Search for the cell housing the specified text and yield its (X, Y) center coordinate. 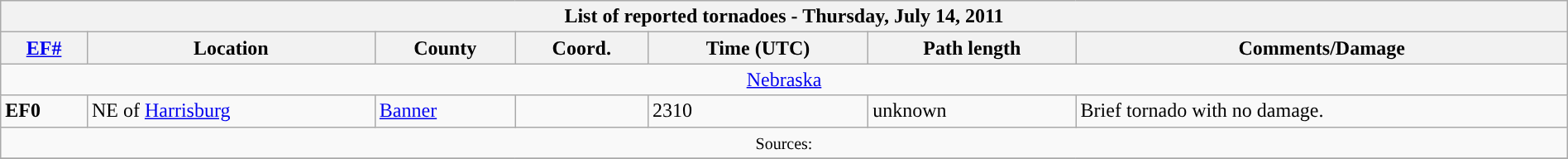
Location (231, 48)
Sources: (784, 142)
NE of Harrisburg (231, 111)
Nebraska (784, 79)
Brief tornado with no damage. (1322, 111)
Banner (445, 111)
List of reported tornadoes - Thursday, July 14, 2011 (784, 17)
2310 (758, 111)
unknown (973, 111)
EF0 (45, 111)
County (445, 48)
Time (UTC) (758, 48)
Coord. (582, 48)
Path length (973, 48)
Comments/Damage (1322, 48)
EF# (45, 48)
